Output the [x, y] coordinate of the center of the cell containing the given text.  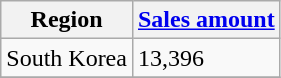
Region [67, 20]
Sales amount [206, 20]
13,396 [206, 58]
South Korea [67, 58]
